Extract the [X, Y] coordinate from the center of the cell holding the provided text.  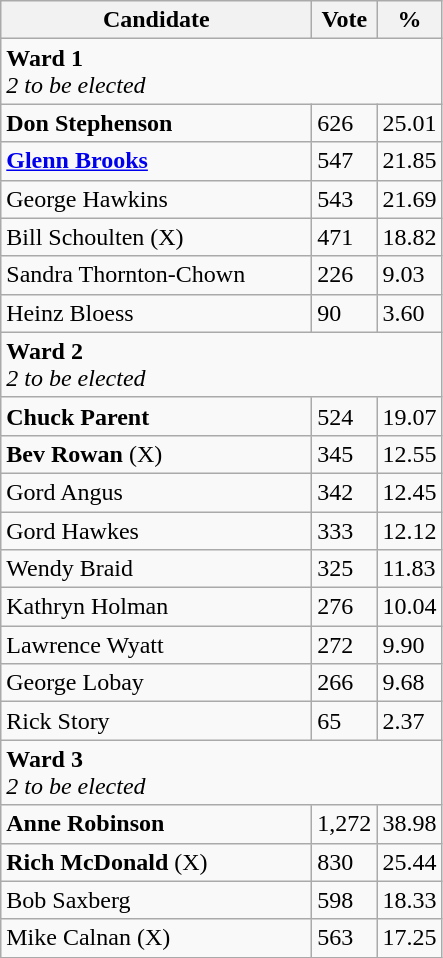
272 [344, 645]
Mike Calnan (X) [156, 938]
21.69 [410, 199]
Rick Story [156, 721]
Don Stephenson [156, 123]
Anne Robinson [156, 824]
Vote [344, 20]
12.45 [410, 492]
18.33 [410, 900]
Bob Saxberg [156, 900]
471 [344, 237]
2.37 [410, 721]
342 [344, 492]
Ward 1 2 to be elected [222, 72]
Gord Hawkes [156, 531]
Lawrence Wyatt [156, 645]
547 [344, 161]
Kathryn Holman [156, 607]
345 [344, 454]
12.12 [410, 531]
Bill Schoulten (X) [156, 237]
Wendy Braid [156, 569]
563 [344, 938]
276 [344, 607]
George Hawkins [156, 199]
3.60 [410, 313]
65 [344, 721]
90 [344, 313]
9.68 [410, 683]
Bev Rowan (X) [156, 454]
1,272 [344, 824]
25.44 [410, 862]
Rich McDonald (X) [156, 862]
25.01 [410, 123]
543 [344, 199]
598 [344, 900]
Gord Angus [156, 492]
626 [344, 123]
830 [344, 862]
21.85 [410, 161]
George Lobay [156, 683]
11.83 [410, 569]
17.25 [410, 938]
% [410, 20]
333 [344, 531]
Chuck Parent [156, 416]
9.90 [410, 645]
19.07 [410, 416]
266 [344, 683]
12.55 [410, 454]
9.03 [410, 275]
10.04 [410, 607]
Glenn Brooks [156, 161]
Candidate [156, 20]
38.98 [410, 824]
Sandra Thornton-Chown [156, 275]
325 [344, 569]
Heinz Bloess [156, 313]
524 [344, 416]
18.82 [410, 237]
226 [344, 275]
Ward 2 2 to be elected [222, 364]
Ward 3 2 to be elected [222, 772]
